Locate the cell with the specified text and output its [x, y] center coordinate. 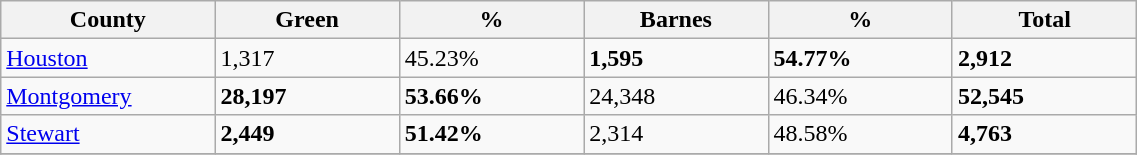
Stewart [108, 134]
46.34% [860, 96]
1,317 [307, 58]
24,348 [676, 96]
51.42% [491, 134]
County [108, 20]
2,314 [676, 134]
4,763 [1044, 134]
48.58% [860, 134]
Total [1044, 20]
53.66% [491, 96]
52,545 [1044, 96]
Barnes [676, 20]
2,449 [307, 134]
54.77% [860, 58]
Green [307, 20]
28,197 [307, 96]
2,912 [1044, 58]
45.23% [491, 58]
Houston [108, 58]
Montgomery [108, 96]
1,595 [676, 58]
